Capture the cell that displays the provided text and extract its (X, Y) central coordinate. 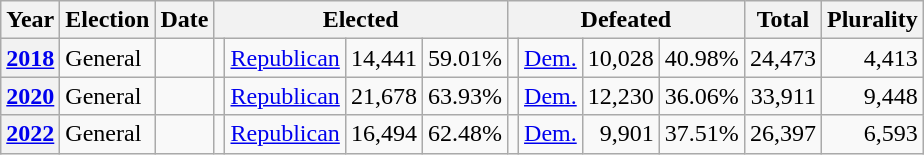
Defeated (626, 20)
37.51% (702, 134)
26,397 (782, 134)
6,593 (872, 134)
40.98% (702, 58)
2020 (30, 96)
9,901 (620, 134)
24,473 (782, 58)
Year (30, 20)
21,678 (384, 96)
10,028 (620, 58)
4,413 (872, 58)
12,230 (620, 96)
Election (108, 20)
Plurality (872, 20)
62.48% (464, 134)
59.01% (464, 58)
14,441 (384, 58)
Total (782, 20)
Elected (361, 20)
9,448 (872, 96)
2018 (30, 58)
63.93% (464, 96)
Date (184, 20)
16,494 (384, 134)
33,911 (782, 96)
36.06% (702, 96)
2022 (30, 134)
